Locate the cell with the specified text and output its (x, y) center coordinate. 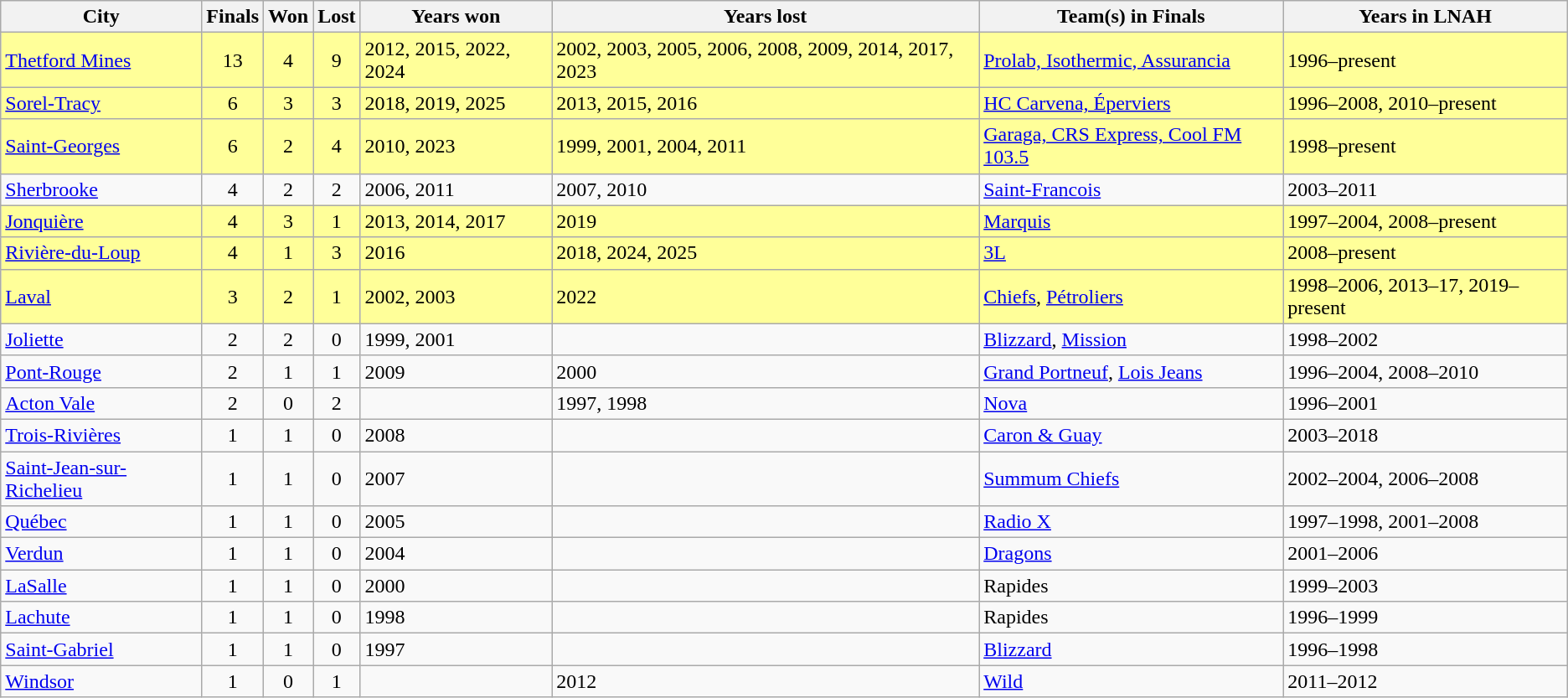
City (101, 17)
Blizzard, Mission (1131, 339)
13 (233, 60)
2008–present (1426, 253)
Saint-Gabriel (101, 649)
2005 (456, 522)
Rivière-du-Loup (101, 253)
Years in LNAH (1426, 17)
Saint-Francois (1131, 189)
Radio X (1131, 522)
Team(s) in Finals (1131, 17)
1997 (456, 649)
2002, 2003, 2005, 2006, 2008, 2009, 2014, 2017, 2023 (766, 60)
Caron & Guay (1131, 435)
9 (337, 60)
Acton Vale (101, 403)
Grand Portneuf, Lois Jeans (1131, 371)
2004 (456, 554)
Dragons (1131, 554)
1997–1998, 2001–2008 (1426, 522)
2011–2012 (1426, 681)
2007, 2010 (766, 189)
2001–2006 (1426, 554)
2002–2004, 2006–2008 (1426, 478)
2007 (456, 478)
1998–2002 (1426, 339)
Years lost (766, 17)
Wild (1131, 681)
2012 (766, 681)
2010, 2023 (456, 146)
1999, 2001, 2004, 2011 (766, 146)
2003–2018 (1426, 435)
Chiefs, Pétroliers (1131, 297)
Thetford Mines (101, 60)
Finals (233, 17)
1996–1999 (1426, 618)
3L (1131, 253)
Lost (337, 17)
Trois-Rivières (101, 435)
Summum Chiefs (1131, 478)
LaSalle (101, 586)
1996–present (1426, 60)
2009 (456, 371)
Lachute (101, 618)
1998–2006, 2013–17, 2019–present (1426, 297)
Windsor (101, 681)
2018, 2019, 2025 (456, 103)
2002, 2003 (456, 297)
Saint-Georges (101, 146)
Joliette (101, 339)
Jonquière (101, 221)
1999, 2001 (456, 339)
1997–2004, 2008–present (1426, 221)
1996–1998 (1426, 649)
2018, 2024, 2025 (766, 253)
1999–2003 (1426, 586)
Québec (101, 522)
Blizzard (1131, 649)
2006, 2011 (456, 189)
2016 (456, 253)
Prolab, Isothermic, Assurancia (1131, 60)
HC Carvena, Éperviers (1131, 103)
1998–present (1426, 146)
Nova (1131, 403)
Sherbrooke (101, 189)
Years won (456, 17)
2008 (456, 435)
2013, 2015, 2016 (766, 103)
Verdun (101, 554)
Pont-Rouge (101, 371)
Laval (101, 297)
2013, 2014, 2017 (456, 221)
1997, 1998 (766, 403)
2022 (766, 297)
1996–2001 (1426, 403)
1998 (456, 618)
Saint-Jean-sur-Richelieu (101, 478)
Marquis (1131, 221)
1996–2008, 2010–present (1426, 103)
2003–2011 (1426, 189)
2012, 2015, 2022, 2024 (456, 60)
Won (288, 17)
Sorel-Tracy (101, 103)
2019 (766, 221)
Garaga, CRS Express, Cool FM 103.5 (1131, 146)
1996–2004, 2008–2010 (1426, 371)
